Determine the [X, Y] coordinate at the center of the cell enclosing the given text.  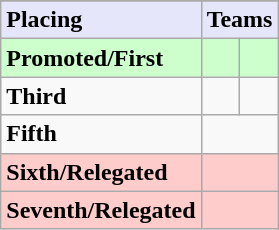
Seventh/Relegated [101, 210]
Teams [240, 20]
Fifth [101, 134]
Sixth/Relegated [101, 172]
Placing [101, 20]
Promoted/First [101, 58]
Third [101, 96]
